Search for the cell housing the specified text and yield its (X, Y) center coordinate. 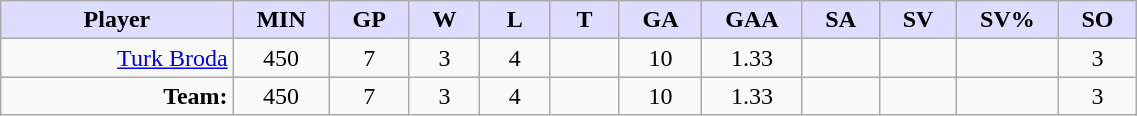
SV (918, 20)
L (515, 20)
GAA (752, 20)
Team: (117, 96)
SO (1098, 20)
SV% (1008, 20)
Turk Broda (117, 58)
GP (369, 20)
Player (117, 20)
GA (660, 20)
MIN (281, 20)
SA (840, 20)
W (444, 20)
T (585, 20)
